Identify which cell holds the provided text, then report its [X, Y] central coordinate. 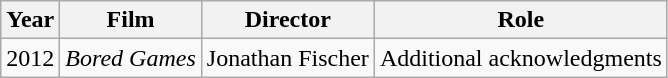
Year [30, 20]
Bored Games [130, 58]
Role [520, 20]
Jonathan Fischer [288, 58]
Director [288, 20]
2012 [30, 58]
Additional acknowledgments [520, 58]
Film [130, 20]
